Provide the (x, y) coordinate of the cell's center where the given text is located.  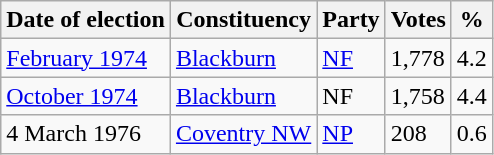
February 1974 (86, 58)
% (472, 20)
Coventry NW (243, 134)
NP (351, 134)
Constituency (243, 20)
0.6 (472, 134)
208 (418, 134)
1,758 (418, 96)
4.2 (472, 58)
4.4 (472, 96)
4 March 1976 (86, 134)
October 1974 (86, 96)
Party (351, 20)
Date of election (86, 20)
1,778 (418, 58)
Votes (418, 20)
